Find where the given text appears and provide that cell's center as (x, y) coordinate. 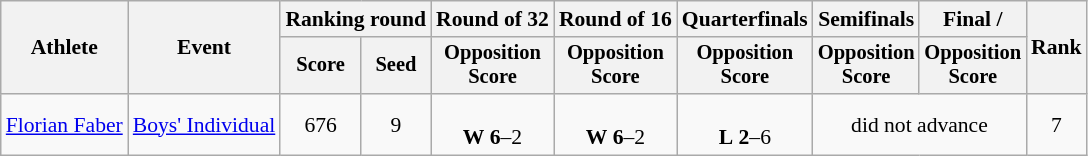
Boys' Individual (204, 124)
7 (1056, 124)
Athlete (64, 48)
Rank (1056, 48)
Quarterfinals (745, 19)
Event (204, 48)
Ranking round (356, 19)
did not advance (920, 124)
Final / (972, 19)
Round of 16 (616, 19)
Round of 32 (492, 19)
676 (320, 124)
Score (320, 66)
9 (396, 124)
Florian Faber (64, 124)
Semifinals (866, 19)
L 2–6 (745, 124)
Seed (396, 66)
